Scan for the cell matching the given text and deliver its (x, y) coordinate at center. 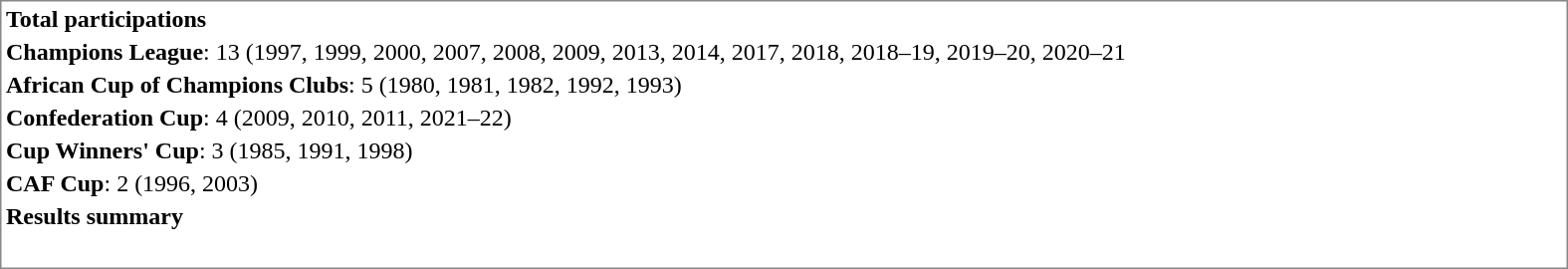
CAF Cup: 2 (1996, 2003) (784, 184)
African Cup of Champions Clubs: 5 (1980, 1981, 1982, 1992, 1993) (784, 85)
Total participations (784, 19)
Results summary (784, 216)
Champions League: 13 (1997, 1999, 2000, 2007, 2008, 2009, 2013, 2014, 2017, 2018, 2018–19, 2019–20, 2020–21 (784, 53)
Cup Winners' Cup: 3 (1985, 1991, 1998) (784, 150)
Confederation Cup: 4 (2009, 2010, 2011, 2021–22) (784, 119)
